Scan for the cell matching the given text and deliver its [x, y] coordinate at center. 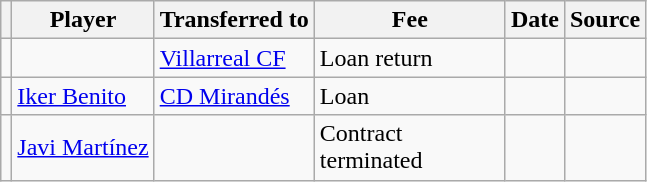
Date [534, 20]
Loan [410, 96]
Source [604, 20]
Contract terminated [410, 148]
Villarreal CF [234, 58]
CD Mirandés [234, 96]
Player [83, 20]
Javi Martínez [83, 148]
Loan return [410, 58]
Iker Benito [83, 96]
Fee [410, 20]
Transferred to [234, 20]
